Return the (X, Y) coordinate for the center point of the cell that contains the specified text.  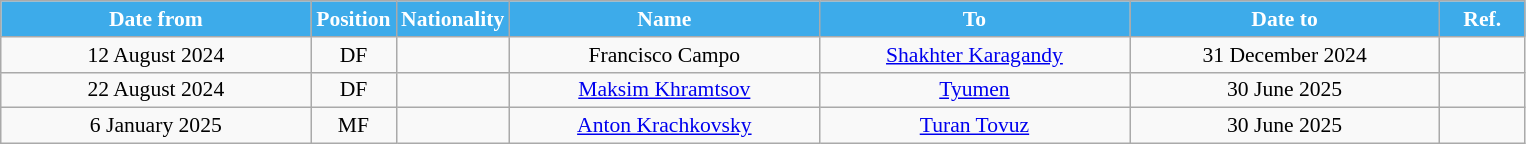
Date to (1285, 19)
Maksim Khramtsov (664, 90)
Anton Krachkovsky (664, 126)
Nationality (452, 19)
To (974, 19)
Ref. (1482, 19)
MF (354, 126)
6 January 2025 (156, 126)
Date from (156, 19)
22 August 2024 (156, 90)
Name (664, 19)
Position (354, 19)
12 August 2024 (156, 55)
31 December 2024 (1285, 55)
Francisco Campo (664, 55)
Turan Tovuz (974, 126)
Shakhter Karagandy (974, 55)
Tyumen (974, 90)
